Pinpoint the cell where the given text exists, returning its (x, y) midpoint coordinate. 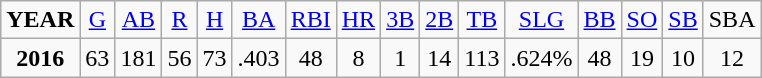
BA (258, 20)
56 (180, 58)
14 (440, 58)
10 (683, 58)
TB (482, 20)
12 (732, 58)
RBI (310, 20)
SO (642, 20)
3B (400, 20)
63 (98, 58)
73 (214, 58)
8 (358, 58)
SB (683, 20)
2B (440, 20)
HR (358, 20)
SBA (732, 20)
.403 (258, 58)
G (98, 20)
R (180, 20)
H (214, 20)
19 (642, 58)
SLG (542, 20)
1 (400, 58)
2016 (40, 58)
113 (482, 58)
181 (138, 58)
YEAR (40, 20)
.624% (542, 58)
BB (600, 20)
AB (138, 20)
